Determine the [x, y] coordinate at the center of the cell enclosing the given text.  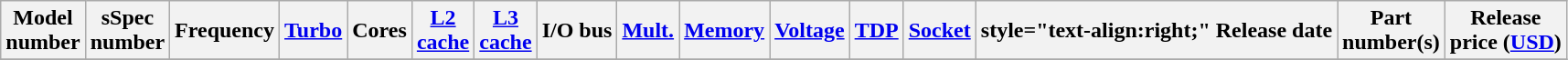
Releaseprice (USD) [1505, 31]
Partnumber(s) [1392, 31]
sSpecnumber [127, 31]
Mult. [648, 31]
Modelnumber [43, 31]
Memory [724, 31]
Turbo [314, 31]
style="text-align:right;" Release date [1156, 31]
I/O bus [577, 31]
Frequency [225, 31]
Cores [380, 31]
Voltage [810, 31]
L2cache [443, 31]
Socket [940, 31]
L3cache [506, 31]
TDP [876, 31]
